Extract the [X, Y] coordinate from the center of the cell holding the provided text.  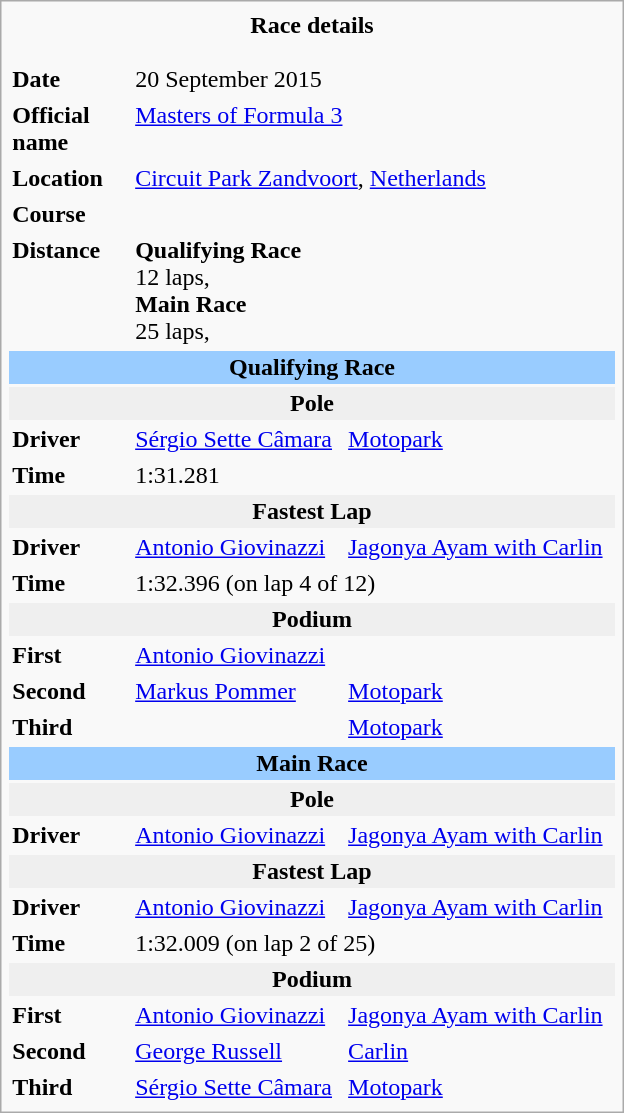
Masters of Formula 3 [374, 129]
Markus Pommer [237, 692]
Qualifying Race12 laps, Main Race25 laps, [374, 291]
Distance [69, 291]
Race details [312, 26]
Circuit Park Zandvoort, Netherlands [374, 178]
1:31.281 [374, 476]
Official name [69, 129]
Main Race [312, 764]
Qualifying Race [312, 368]
1:32.009 (on lap 2 of 25) [374, 944]
Date [69, 80]
George Russell [237, 1052]
Course [69, 214]
Location [69, 178]
Carlin [480, 1052]
20 September 2015 [237, 80]
1:32.396 (on lap 4 of 12) [374, 584]
